From the cell containing the given text, extract its center point as [x, y] coordinate. 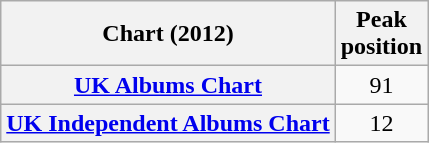
91 [381, 85]
Peakposition [381, 34]
UK Albums Chart [168, 85]
Chart (2012) [168, 34]
12 [381, 123]
UK Independent Albums Chart [168, 123]
